Return [X, Y] of the center of cell containing provided text 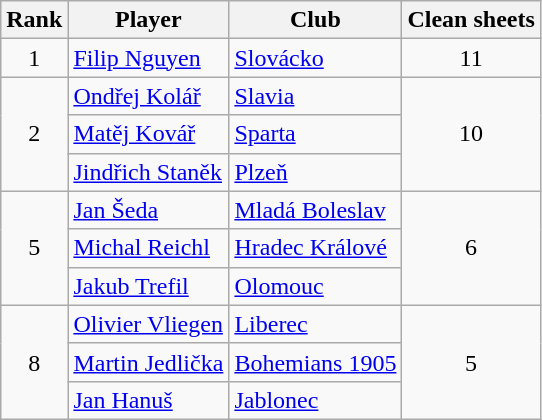
10 [471, 134]
Ondřej Kolář [148, 96]
Mladá Boleslav [316, 210]
Slavia [316, 96]
Liberec [316, 324]
Jan Šeda [148, 210]
Jan Hanuš [148, 400]
Jakub Trefil [148, 286]
Player [148, 20]
Hradec Králové [316, 248]
1 [34, 58]
8 [34, 362]
Sparta [316, 134]
Plzeň [316, 172]
Clean sheets [471, 20]
11 [471, 58]
Rank [34, 20]
Olivier Vliegen [148, 324]
Michal Reichl [148, 248]
Club [316, 20]
2 [34, 134]
Martin Jedlička [148, 362]
Slovácko [316, 58]
Jablonec [316, 400]
Matěj Kovář [148, 134]
Olomouc [316, 286]
Filip Nguyen [148, 58]
Jindřich Staněk [148, 172]
6 [471, 248]
Bohemians 1905 [316, 362]
